Locate the cell with the specified text and output its [x, y] center coordinate. 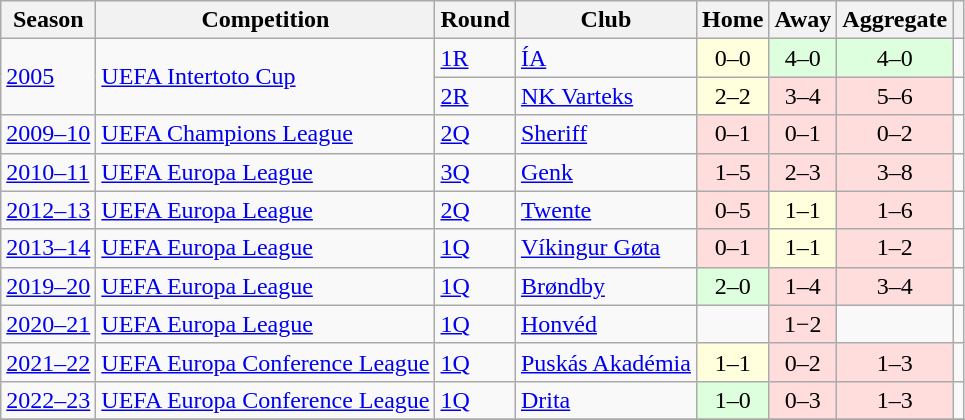
2020–21 [48, 324]
1R [475, 58]
2005 [48, 77]
3Q [475, 172]
1–4 [803, 286]
Season [48, 20]
Away [803, 20]
3–8 [895, 172]
Puskás Akadémia [606, 362]
2–3 [803, 172]
1–5 [732, 172]
1–2 [895, 248]
Competition [266, 20]
Club [606, 20]
2–2 [732, 96]
1–0 [732, 400]
5–6 [895, 96]
2–0 [732, 286]
Genk [606, 172]
2009–10 [48, 134]
2022–23 [48, 400]
2019–20 [48, 286]
ÍA [606, 58]
2012–13 [48, 210]
Aggregate [895, 20]
0–0 [732, 58]
2021–22 [48, 362]
1–6 [895, 210]
2010–11 [48, 172]
Drita [606, 400]
NK Varteks [606, 96]
Round [475, 20]
Home [732, 20]
1−2 [803, 324]
Twente [606, 210]
Víkingur Gøta [606, 248]
Brøndby [606, 286]
2R [475, 96]
2013–14 [48, 248]
0–5 [732, 210]
Sheriff [606, 134]
UEFA Intertoto Cup [266, 77]
UEFA Champions League [266, 134]
0–3 [803, 400]
Honvéd [606, 324]
